Capture the cell that displays the provided text and extract its (X, Y) central coordinate. 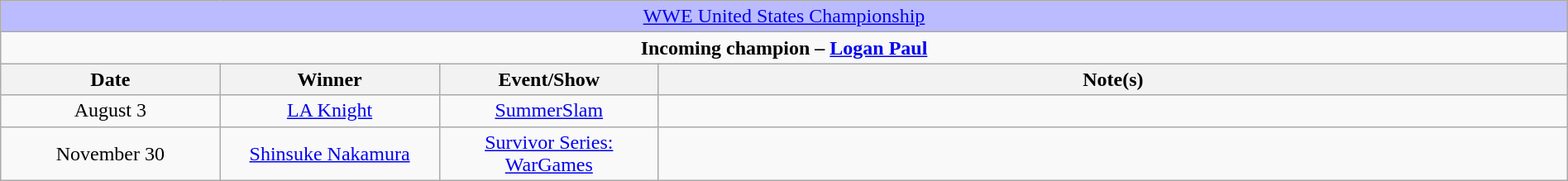
LA Knight (329, 111)
Shinsuke Nakamura (329, 154)
Survivor Series: WarGames (549, 154)
Note(s) (1113, 79)
November 30 (111, 154)
Winner (329, 79)
WWE United States Championship (784, 17)
Date (111, 79)
SummerSlam (549, 111)
August 3 (111, 111)
Event/Show (549, 79)
Incoming champion – Logan Paul (784, 48)
